Return [x, y] of the center of cell containing provided text 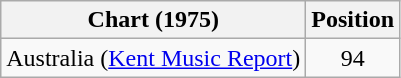
94 [353, 58]
Chart (1975) [154, 20]
Australia (Kent Music Report) [154, 58]
Position [353, 20]
